Find where the given text appears and provide that cell's center as [x, y] coordinate. 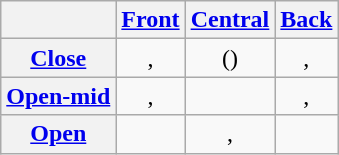
Back [306, 20]
() [230, 58]
Open-mid [58, 96]
Close [58, 58]
Open [58, 134]
Central [230, 20]
Front [150, 20]
